Search for the cell housing the specified text and yield its (x, y) center coordinate. 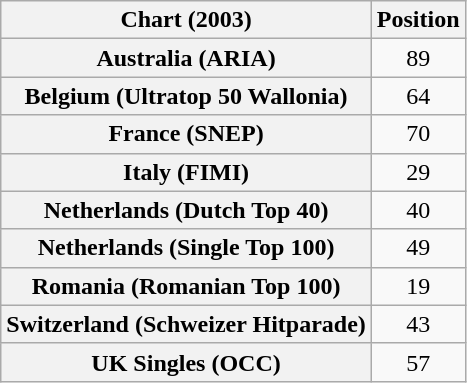
19 (418, 286)
France (SNEP) (186, 134)
Belgium (Ultratop 50 Wallonia) (186, 96)
57 (418, 362)
40 (418, 210)
49 (418, 248)
Position (418, 20)
Romania (Romanian Top 100) (186, 286)
Netherlands (Single Top 100) (186, 248)
UK Singles (OCC) (186, 362)
29 (418, 172)
Chart (2003) (186, 20)
Australia (ARIA) (186, 58)
Netherlands (Dutch Top 40) (186, 210)
64 (418, 96)
Italy (FIMI) (186, 172)
89 (418, 58)
70 (418, 134)
Switzerland (Schweizer Hitparade) (186, 324)
43 (418, 324)
